Output the [x, y] coordinate of the center of the cell containing the given text.  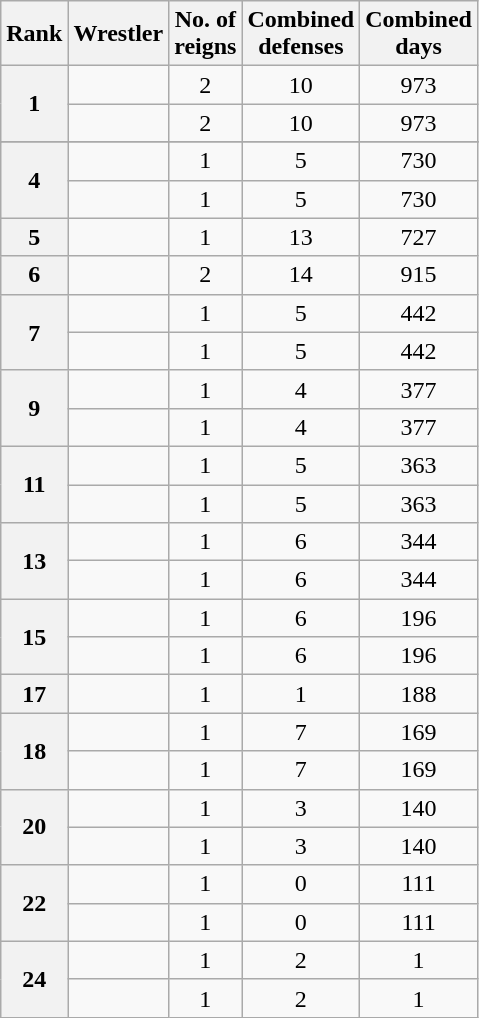
9 [34, 408]
915 [419, 275]
No. ofreigns [206, 34]
11 [34, 484]
24 [34, 979]
20 [34, 827]
14 [301, 275]
188 [419, 694]
Combineddays [419, 34]
Combineddefenses [301, 34]
15 [34, 637]
17 [34, 694]
18 [34, 751]
727 [419, 237]
Wrestler [118, 34]
22 [34, 903]
Rank [34, 34]
